Identify which cell holds the provided text, then report its [x, y] central coordinate. 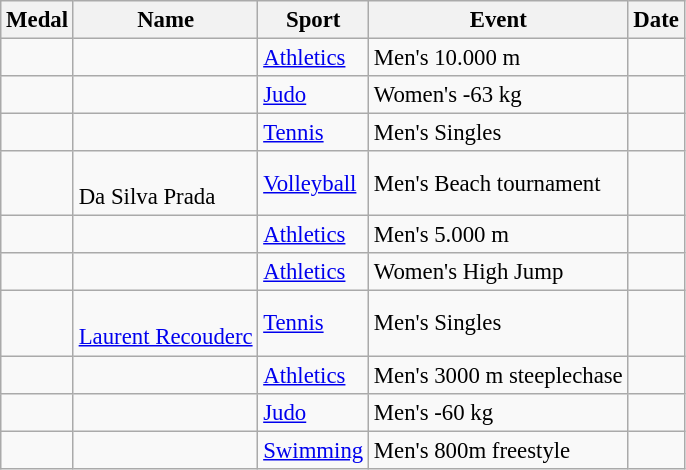
Sport [314, 20]
Women's High Jump [498, 273]
Men's -60 kg [498, 412]
Medal [38, 20]
Men's Beach tournament [498, 184]
Swimming [314, 450]
Men's 800m freestyle [498, 450]
Women's -63 kg [498, 95]
Volleyball [314, 184]
Men's 5.000 m [498, 235]
Date [656, 20]
Event [498, 20]
Men's 3000 m steeplechase [498, 375]
Name [166, 20]
Men's 10.000 m [498, 58]
Da Silva Prada [166, 184]
Laurent Recouderc [166, 324]
